Scan for the cell matching the given text and deliver its [X, Y] coordinate at center. 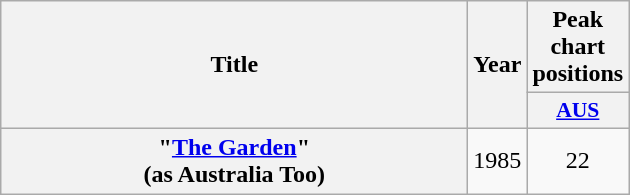
Peak chart positions [578, 47]
1985 [498, 160]
22 [578, 160]
AUS [578, 111]
Year [498, 65]
Title [234, 65]
"The Garden"(as Australia Too) [234, 160]
